Extract the [X, Y] coordinate from the center of the cell holding the provided text.  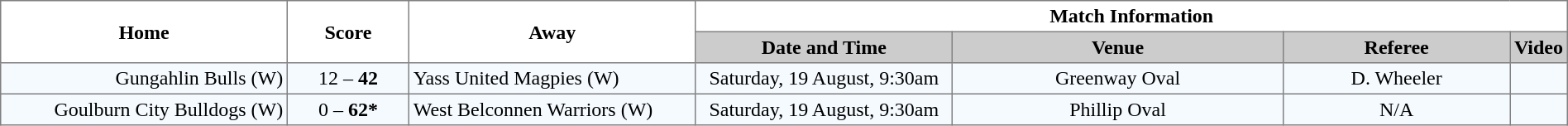
Video [1539, 47]
Greenway Oval [1117, 79]
N/A [1397, 109]
Score [347, 31]
Goulburn City Bulldogs (W) [144, 109]
Yass United Magpies (W) [552, 79]
Match Information [1131, 17]
West Belconnen Warriors (W) [552, 109]
Home [144, 31]
Phillip Oval [1117, 109]
Away [552, 31]
Date and Time [824, 47]
Venue [1117, 47]
0 – 62* [347, 109]
12 – 42 [347, 79]
Referee [1397, 47]
D. Wheeler [1397, 79]
Gungahlin Bulls (W) [144, 79]
